Output the [x, y] coordinate of the center of the cell containing the given text.  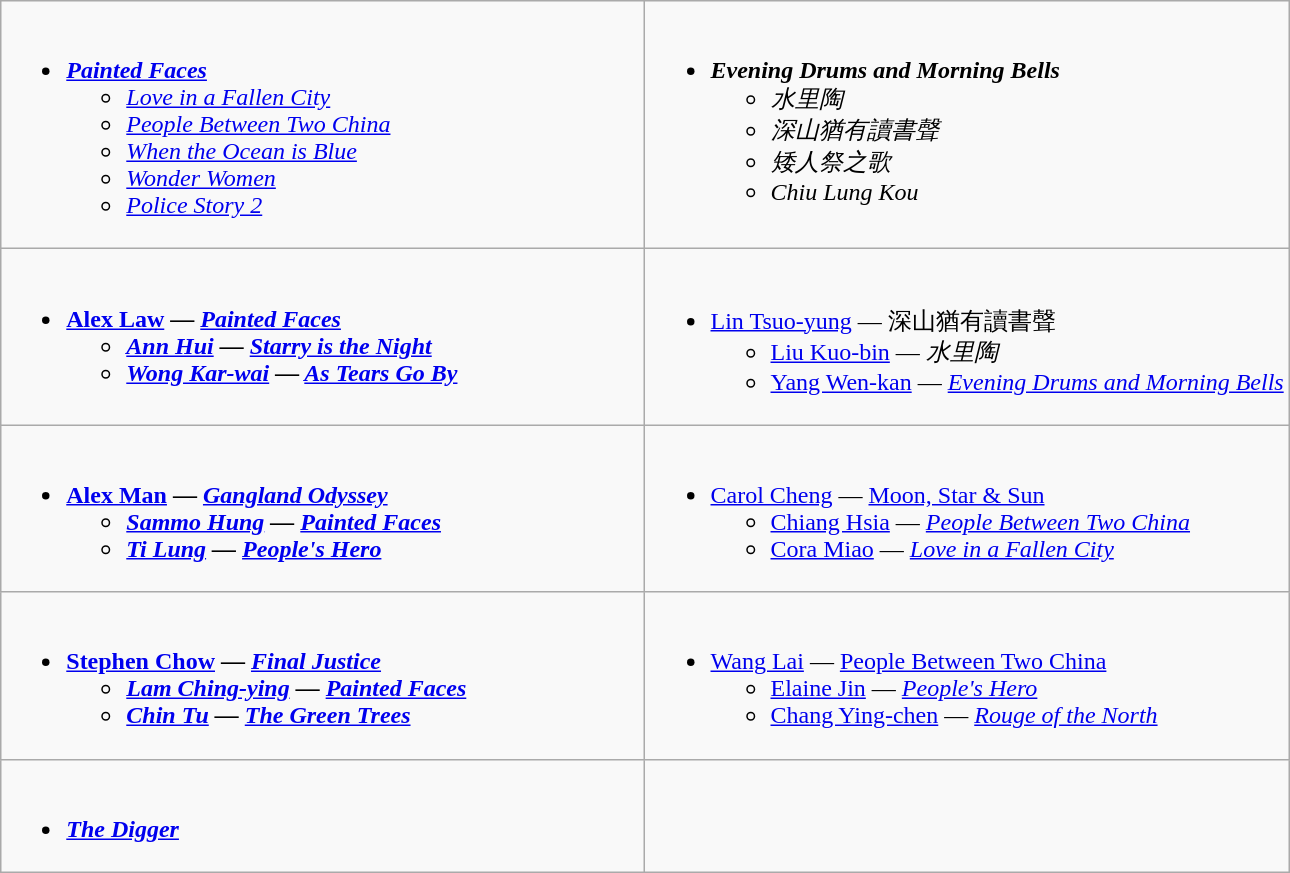
Lin Tsuo-yung — 深山猶有讀書聲Liu Kuo-bin — 水里陶Yang Wen-kan — Evening Drums and Morning Bells [967, 337]
The Digger [323, 816]
Painted FacesLove in a Fallen CityPeople Between Two ChinaWhen the Ocean is BlueWonder WomenPolice Story 2 [323, 125]
Stephen Chow — Final JusticeLam Ching-ying — Painted FacesChin Tu — The Green Trees [323, 676]
Wang Lai — People Between Two ChinaElaine Jin — People's HeroChang Ying-chen — Rouge of the North [967, 676]
Alex Man — Gangland OdysseySammo Hung — Painted FacesTi Lung — People's Hero [323, 508]
Alex Law — Painted FacesAnn Hui — Starry is the NightWong Kar-wai — As Tears Go By [323, 337]
Carol Cheng — Moon, Star & SunChiang Hsia — People Between Two ChinaCora Miao — Love in a Fallen City [967, 508]
Evening Drums and Morning Bells水里陶深山猶有讀書聲矮人祭之歌Chiu Lung Kou [967, 125]
